Output the [x, y] coordinate of the center of the cell containing the given text.  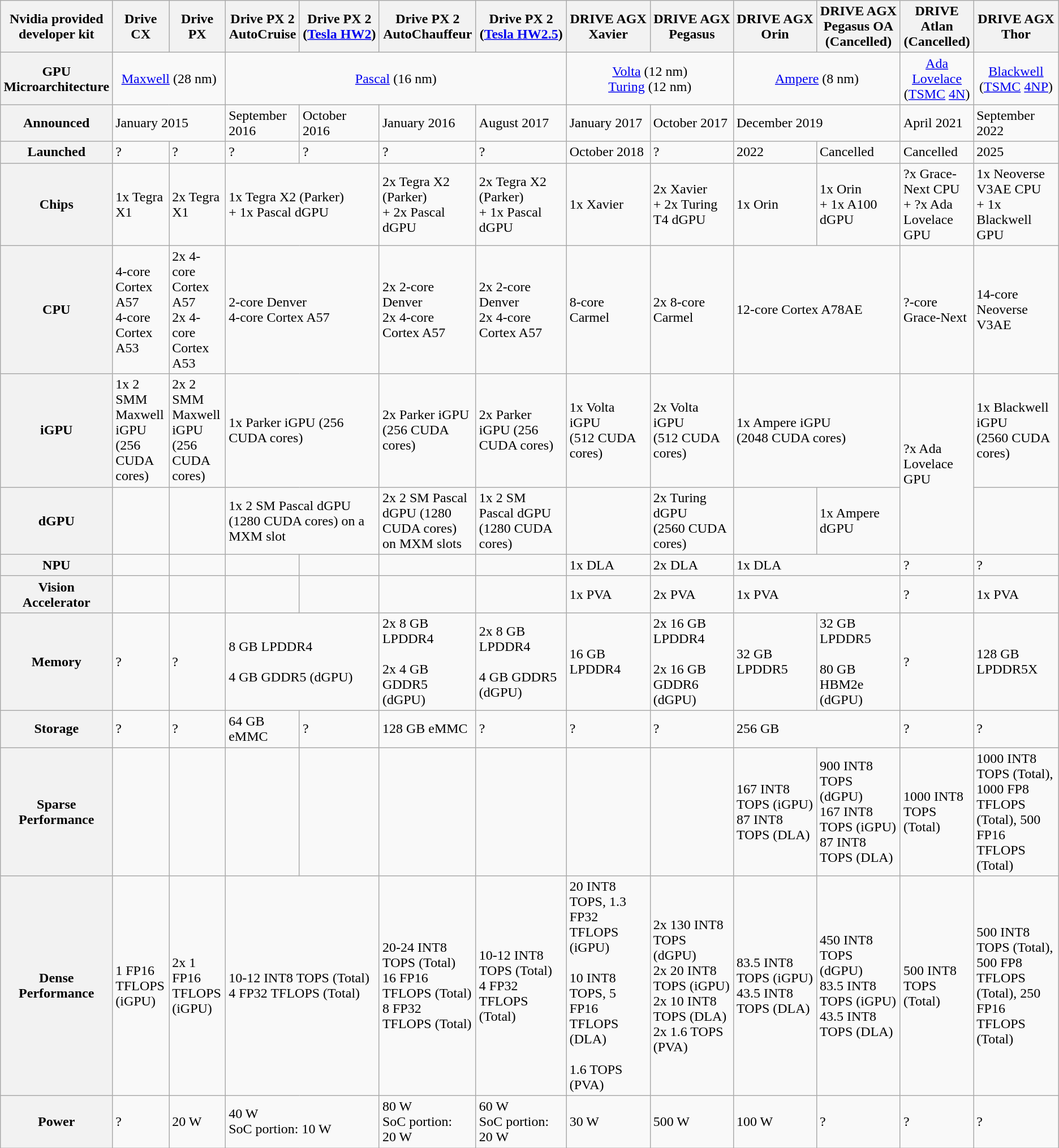
NPU [57, 565]
450 INT8 TOPS (dGPU)83.5 INT8 TOPS (iGPU)43.5 INT8 TOPS (DLA) [859, 986]
12-core Cortex A78AE [817, 310]
500 INT8 TOPS (Total) [937, 986]
32 GB LPDDR580 GB HBM2e (dGPU) [859, 662]
?-core Grace-Next [937, 310]
2x 2 SMM Maxwell iGPU (256 CUDA cores) [197, 430]
1x 2 SM Pascal dGPU (1280 CUDA cores) on a MXM slot [303, 520]
October 2017 [691, 123]
Chips [57, 204]
Drive PX 2(Tesla HW2) [339, 27]
1 FP16 TFLOPS (iGPU) [141, 986]
September 2022 [1016, 123]
2x Volta iGPU(512 CUDA cores) [691, 430]
DRIVE AGX Pegasus [691, 27]
1x Ampere iGPU(2048 CUDA cores) [817, 430]
iGPU [57, 430]
2025 [1016, 152]
Blackwell (TSMC 4NP) [1016, 79]
1x Parker iGPU (256 CUDA cores) [303, 430]
April 2021 [937, 123]
14-core Neoverse V3AE [1016, 310]
1x Tegra X2 (Parker)+ 1x Pascal dGPU [303, 204]
2x PVA [691, 594]
500 W [691, 1122]
October 2018 [608, 152]
2x 1 FP16 TFLOPS (iGPU) [197, 986]
Drive PX 2AutoCruise [262, 27]
256 GB [817, 728]
?x Ada Lovelace GPU [937, 464]
Ada Lovelace (TSMC 4N) [937, 79]
32 GB LPDDR5 [775, 662]
2x 4-core Cortex A572x 4-core Cortex A53 [197, 310]
1x Orin [775, 204]
Dense Performance [57, 986]
DRIVE Atlan (Cancelled) [937, 27]
2x 8 GB LPDDR42x 4 GB GDDR5 (dGPU) [428, 662]
2-core Denver4-core Cortex A57 [303, 310]
DRIVE AGX Orin [775, 27]
Drive PX 2(Tesla HW2.5) [521, 27]
8-core Carmel [608, 310]
64 GB eMMC [262, 728]
1x Neoverse V3AE CPU+ 1x Blackwell GPU [1016, 204]
2x 130 INT8 TOPS (dGPU)2x 20 INT8 TOPS (iGPU)2x 10 INT8 TOPS (DLA)2x 1.6 TOPS (PVA) [691, 986]
60 WSoC portion: 20 W [521, 1122]
80 WSoC portion: 20 W [428, 1122]
83.5 INT8 TOPS (iGPU)43.5 INT8 TOPS (DLA) [775, 986]
2x 8-core Carmel [691, 310]
January 2016 [428, 123]
1x Blackwell iGPU(2560 CUDA cores) [1016, 430]
2x Turing dGPU(2560 CUDA cores) [691, 520]
Power [57, 1122]
500 INT8 TOPS (Total), 500 FP8 TFLOPS (Total), 250 FP16 TFLOPS (Total) [1016, 986]
January 2015 [169, 123]
DRIVE AGX Thor [1016, 27]
Maxwell (28 nm) [169, 79]
2022 [775, 152]
20 INT8 TOPS, 1.3 FP32 TFLOPS (iGPU)10 INT8 TOPS, 5 FP16 TFLOPS (DLA)1.6 TOPS (PVA) [608, 986]
100 W [775, 1122]
Pascal (16 nm) [396, 79]
Volta (12 nm)Turing (12 nm) [649, 79]
1x Tegra X1 [141, 204]
1000 INT8 TOPS (Total), 1000 FP8 TFLOPS (Total), 500 FP16 TFLOPS (Total) [1016, 812]
2x DLA [691, 565]
DRIVE AGX Pegasus OA (Cancelled) [859, 27]
30 W [608, 1122]
December 2019 [817, 123]
DRIVE AGX Xavier [608, 27]
1000 INT8 TOPS (Total) [937, 812]
1x Xavier [608, 204]
September 2016 [262, 123]
October 2016 [339, 123]
Nvidia provideddeveloper kit [57, 27]
128 GB LPDDR5X [1016, 662]
Memory [57, 662]
CPU [57, 310]
2x Xavier+ 2x Turing T4 dGPU [691, 204]
2x 8 GB LPDDR44 GB GDDR5 (dGPU) [521, 662]
128 GB eMMC [428, 728]
4-core Cortex A574-core Cortex A53 [141, 310]
16 GB LPDDR4 [608, 662]
1x 2 SMM Maxwell iGPU (256 CUDA cores) [141, 430]
1x 2 SM Pascal dGPU (1280 CUDA cores) [521, 520]
2x Tegra X2 (Parker)+ 1x Pascal dGPU [521, 204]
1x Orin+ 1x A100 dGPU [859, 204]
2x Tegra X2 (Parker)+ 2x Pascal dGPU [428, 204]
Ampere (8 nm) [817, 79]
Launched [57, 152]
Vision Accelerator [57, 594]
2x 2 SM Pascal dGPU (1280 CUDA cores) on MXM slots [428, 520]
8 GB LPDDR44 GB GDDR5 (dGPU) [303, 662]
Storage [57, 728]
Drive PX 2AutoChauffeur [428, 27]
2x 16 GB LPDDR42x 16 GB GDDR6 (dGPU) [691, 662]
1x Volta iGPU(512 CUDA cores) [608, 430]
900 INT8 TOPS (dGPU)167 INT8 TOPS (iGPU)87 INT8 TOPS (DLA) [859, 812]
2x Tegra X1 [197, 204]
?x Grace-Next CPU+ ?x Ada Lovelace GPU [937, 204]
Announced [57, 123]
20-24 INT8 TOPS (Total)16 FP16 TFLOPS (Total)8 FP32 TFLOPS (Total) [428, 986]
Drive CX [141, 27]
20 W [197, 1122]
Drive PX [197, 27]
Sparse Performance [57, 812]
1x Ampere dGPU [859, 520]
167 INT8 TOPS (iGPU)87 INT8 TOPS (DLA) [775, 812]
40 WSoC portion: 10 W [303, 1122]
January 2017 [608, 123]
August 2017 [521, 123]
GPU Microarchitecture [57, 79]
dGPU [57, 520]
